Identify which cell holds the provided text, then report its [X, Y] central coordinate. 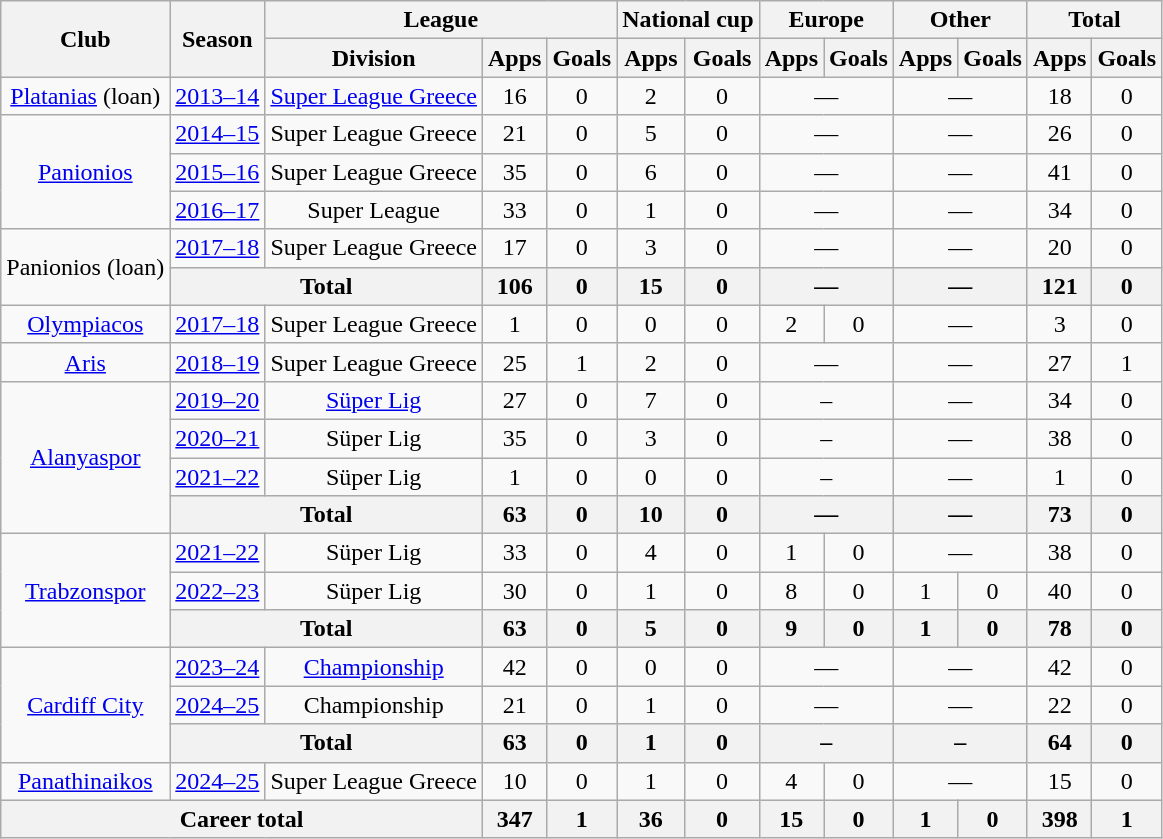
18 [1059, 96]
Alanyaspor [86, 457]
Panathinaikos [86, 781]
2020–21 [218, 438]
Division [374, 58]
Europe [826, 20]
36 [651, 819]
Super League [374, 210]
2016–17 [218, 210]
2019–20 [218, 400]
41 [1059, 172]
Other [960, 20]
78 [1059, 629]
26 [1059, 134]
40 [1059, 591]
2014–15 [218, 134]
2022–23 [218, 591]
8 [791, 591]
Olympiacos [86, 324]
73 [1059, 515]
2013–14 [218, 96]
16 [514, 96]
2023–24 [218, 667]
25 [514, 362]
2015–16 [218, 172]
Season [218, 39]
22 [1059, 705]
7 [651, 400]
National cup [688, 20]
121 [1059, 286]
30 [514, 591]
17 [514, 248]
64 [1059, 743]
Club [86, 39]
20 [1059, 248]
Trabzonspor [86, 591]
Panionios [86, 172]
6 [651, 172]
Panionios (loan) [86, 267]
106 [514, 286]
Aris [86, 362]
League [441, 20]
398 [1059, 819]
Platanias (loan) [86, 96]
Cardiff City [86, 705]
2018–19 [218, 362]
9 [791, 629]
Career total [242, 819]
347 [514, 819]
